Provide the [x, y] coordinate of the cell's center where the given text is located.  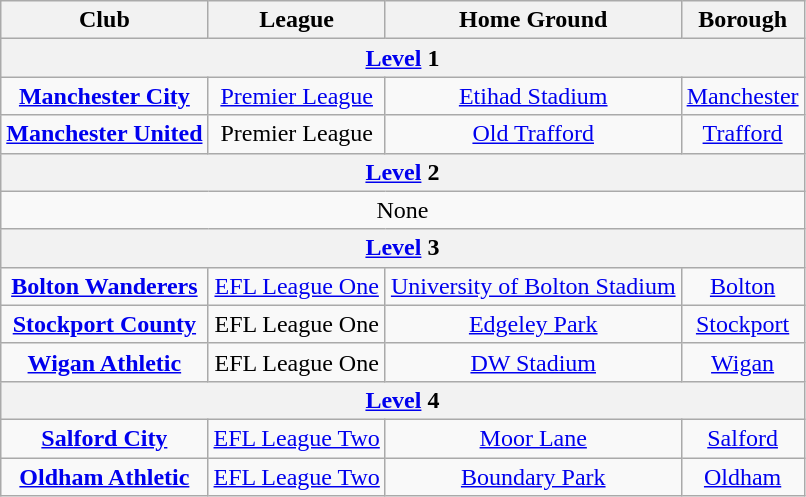
Trafford [742, 134]
Boundary Park [533, 477]
Level 3 [402, 248]
Club [104, 20]
Manchester [742, 96]
University of Bolton Stadium [533, 286]
Oldham Athletic [104, 477]
Stockport [742, 324]
Wigan [742, 362]
Bolton Wanderers [104, 286]
Home Ground [533, 20]
Oldham [742, 477]
Stockport County [104, 324]
Edgeley Park [533, 324]
Level 4 [402, 400]
Level 1 [402, 58]
Moor Lane [533, 438]
League [296, 20]
Manchester United [104, 134]
None [402, 210]
Level 2 [402, 172]
Wigan Athletic [104, 362]
Old Trafford [533, 134]
Etihad Stadium [533, 96]
Manchester City [104, 96]
DW Stadium [533, 362]
Salford City [104, 438]
Salford [742, 438]
Borough [742, 20]
Bolton [742, 286]
